Output the (x, y) coordinate of the center of the cell containing the given text.  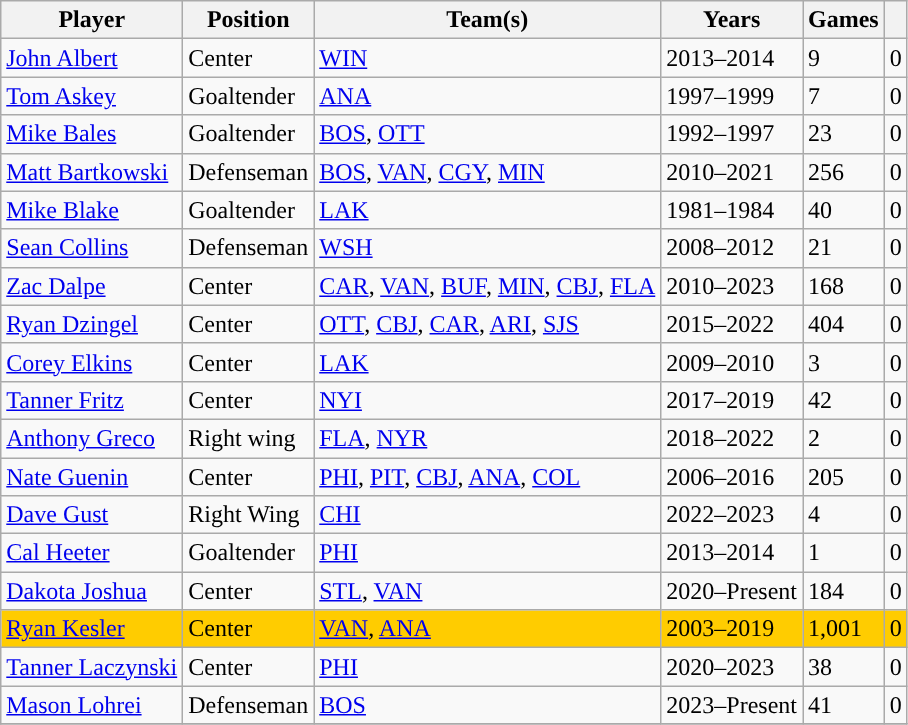
2010–2021 (732, 172)
2008–2012 (732, 248)
Zac Dalpe (92, 286)
CAR, VAN, BUF, MIN, CBJ, FLA (488, 286)
Tom Askey (92, 96)
23 (844, 134)
Cal Heeter (92, 553)
2018–2022 (732, 438)
2009–2010 (732, 362)
184 (844, 591)
3 (844, 362)
2015–2022 (732, 324)
NYI (488, 400)
42 (844, 400)
BOS (488, 705)
404 (844, 324)
Tanner Fritz (92, 400)
WSH (488, 248)
2023–Present (732, 705)
7 (844, 96)
2022–2023 (732, 515)
2017–2019 (732, 400)
BOS, OTT (488, 134)
1981–1984 (732, 210)
Matt Bartkowski (92, 172)
1,001 (844, 629)
1 (844, 553)
WIN (488, 58)
PHI, PIT, CBJ, ANA, COL (488, 477)
4 (844, 515)
2020–Present (732, 591)
205 (844, 477)
Mike Blake (92, 210)
1992–1997 (732, 134)
256 (844, 172)
21 (844, 248)
Corey Elkins (92, 362)
9 (844, 58)
Years (732, 20)
41 (844, 705)
168 (844, 286)
1997–1999 (732, 96)
38 (844, 667)
2006–2016 (732, 477)
Ryan Dzingel (92, 324)
Mike Bales (92, 134)
40 (844, 210)
John Albert (92, 58)
Games (844, 20)
Player (92, 20)
Tanner Laczynski (92, 667)
2003–2019 (732, 629)
Dakota Joshua (92, 591)
Ryan Kesler (92, 629)
FLA, NYR (488, 438)
OTT, CBJ, CAR, ARI, SJS (488, 324)
STL, VAN (488, 591)
Nate Guenin (92, 477)
ANA (488, 96)
Dave Gust (92, 515)
2010–2023 (732, 286)
Right Wing (248, 515)
Mason Lohrei (92, 705)
VAN, ANA (488, 629)
Sean Collins (92, 248)
Position (248, 20)
2 (844, 438)
BOS, VAN, CGY, MIN (488, 172)
2020–2023 (732, 667)
Right wing (248, 438)
Anthony Greco (92, 438)
CHI (488, 515)
Team(s) (488, 20)
